Return [x, y] of the center of cell containing provided text 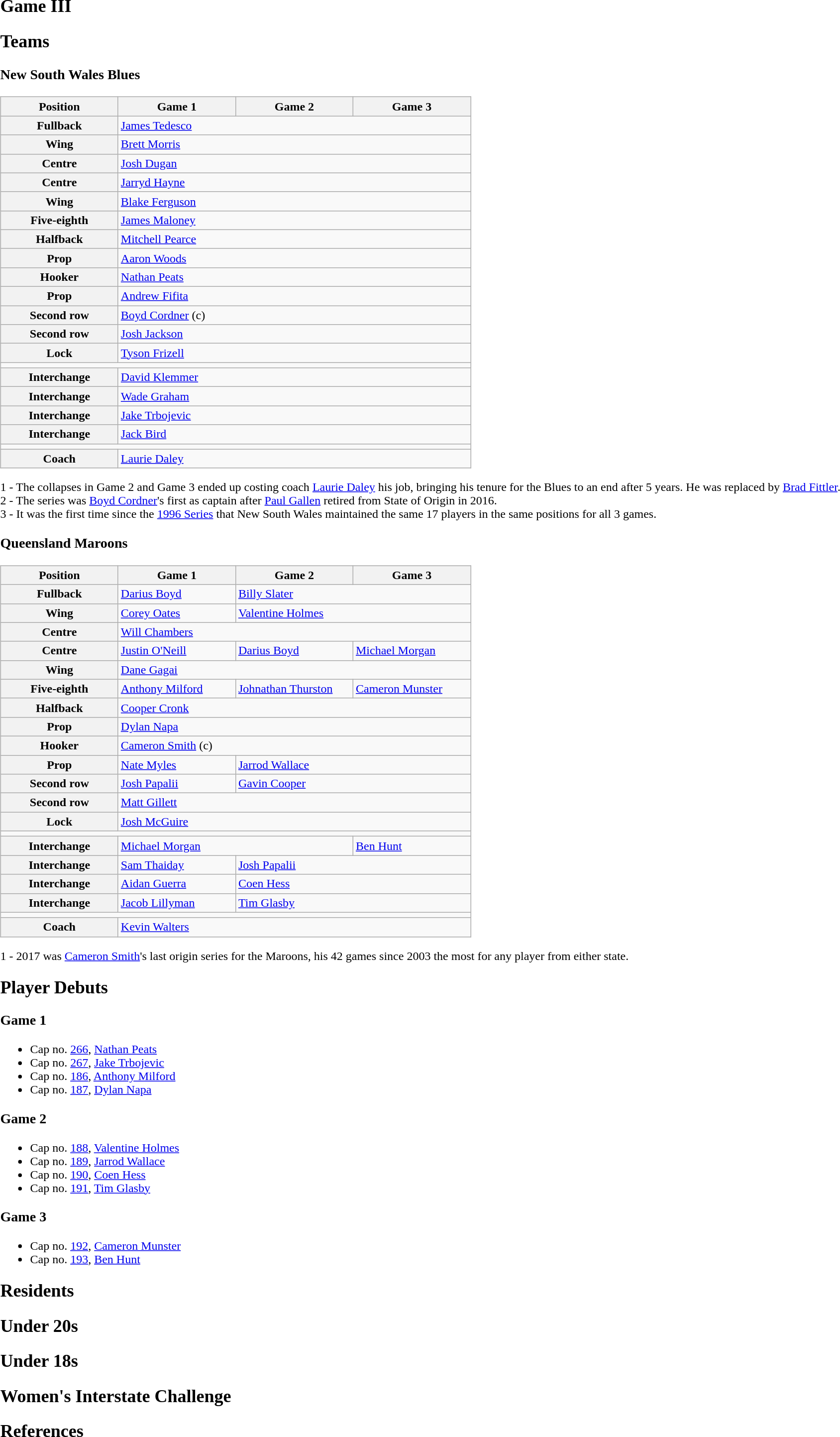
Coen Hess [353, 884]
Aaron Woods [294, 258]
Sam Thaiday [177, 865]
Dylan Napa [294, 726]
James Maloney [294, 220]
Boyd Cordner (c) [294, 315]
Valentine Holmes [353, 613]
Wade Graham [294, 396]
Blake Ferguson [294, 201]
Aidan Guerra [177, 884]
Justin O'Neill [177, 651]
Ben Hunt [412, 846]
Gavin Cooper [353, 784]
Cameron Munster [412, 689]
Jarrod Wallace [353, 764]
Kevin Walters [294, 927]
Dane Gagai [294, 670]
Tim Glasby [353, 903]
Josh McGuire [294, 822]
Nathan Peats [294, 277]
Brett Morris [294, 144]
Nate Myles [177, 764]
Jack Bird [294, 434]
Jacob Lillyman [177, 903]
Anthony Milford [177, 689]
Andrew Fifita [294, 296]
Josh Jackson [294, 334]
Jake Trbojevic [294, 415]
Jarryd Hayne [294, 182]
Laurie Daley [294, 459]
David Klemmer [294, 377]
James Tedesco [294, 125]
Corey Oates [177, 613]
Mitchell Pearce [294, 239]
Will Chambers [294, 632]
Billy Slater [353, 594]
Tyson Frizell [294, 353]
Matt Gillett [294, 803]
Johnathan Thurston [294, 689]
Cooper Cronk [294, 708]
Cameron Smith (c) [294, 745]
Josh Dugan [294, 163]
